From the cell containing the given text, extract its center point as [X, Y] coordinate. 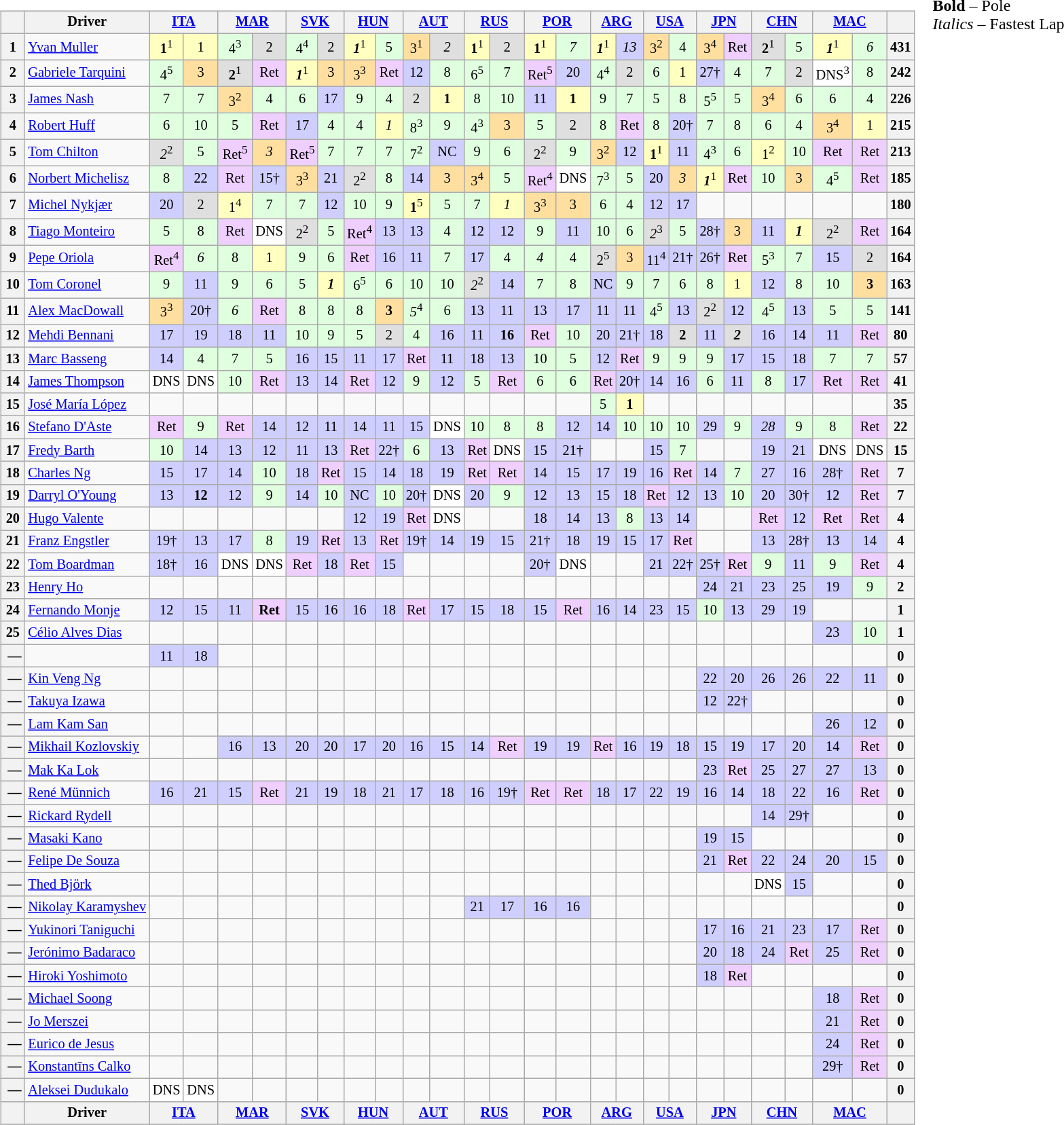
31 [416, 46]
30† [799, 496]
80 [900, 336]
Norbert Michelisz [87, 179]
Charles Ng [87, 473]
185 [900, 179]
72 [416, 152]
DNS3 [832, 73]
35 [900, 405]
431 [900, 46]
Fredy Barth [87, 450]
Yvan Muller [87, 46]
Tom Coronel [87, 285]
Tom Boardman [87, 564]
226 [900, 99]
Nikolay Karamyshev [87, 907]
Alex MacDowall [87, 311]
Hiroki Yoshimoto [87, 976]
James Nash [87, 99]
Gabriele Tarquini [87, 73]
Masaki Kano [87, 838]
55 [710, 99]
James Thompson [87, 382]
180 [900, 205]
27† [710, 73]
Lam Kam San [87, 724]
41 [900, 382]
26† [710, 258]
Tiago Monteiro [87, 232]
53 [768, 258]
73 [603, 179]
Aleksei Dudukalo [87, 1090]
25† [710, 564]
Mak Ka Lok [87, 770]
215 [900, 126]
Tom Chilton [87, 152]
Fernando Monje [87, 610]
Michel Nykjær [87, 205]
René Münnich [87, 793]
Marc Basseng [87, 358]
18† [166, 564]
163 [900, 285]
Rickard Rydell [87, 816]
57 [900, 358]
15† [269, 179]
Franz Engstler [87, 542]
Yukinori Taniguchi [87, 930]
Mikhail Kozlovskiy [87, 748]
Célio Alves Dias [87, 633]
Stefano D'Aste [87, 427]
Felipe De Souza [87, 862]
Kin Veng Ng [87, 679]
Henry Ho [87, 587]
28 [768, 427]
Mehdi Bennani [87, 336]
Darryl O'Young [87, 496]
Eurico de Jesus [87, 1044]
Hugo Valente [87, 519]
Jerónimo Badaraco [87, 953]
54 [416, 311]
José María López [87, 405]
213 [900, 152]
Robert Huff [87, 126]
Pepe Oriola [87, 258]
83 [416, 126]
Michael Soong [87, 999]
Takuya Izawa [87, 701]
Konstantīns Calko [87, 1067]
242 [900, 73]
141 [900, 311]
Jo Merszei [87, 1021]
114 [656, 258]
Thed Björk [87, 885]
